Capture the cell that displays the provided text and extract its (x, y) central coordinate. 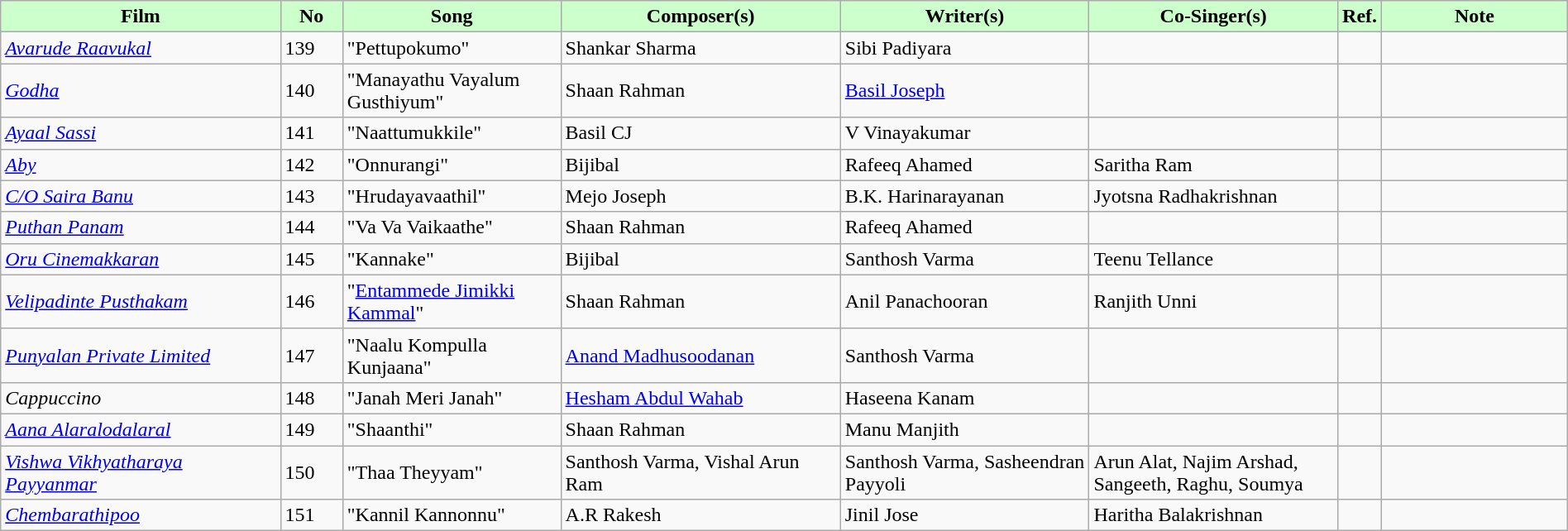
Cappuccino (141, 398)
Velipadinte Pusthakam (141, 301)
"Entammede Jimikki Kammal" (452, 301)
Jyotsna Radhakrishnan (1214, 196)
Shankar Sharma (700, 48)
Vishwa Vikhyatharaya Payyanmar (141, 471)
Song (452, 17)
Oru Cinemakkaran (141, 259)
148 (311, 398)
Basil CJ (700, 133)
Puthan Panam (141, 227)
C/O Saira Banu (141, 196)
"Naalu Kompulla Kunjaana" (452, 356)
Hesham Abdul Wahab (700, 398)
"Kannake" (452, 259)
140 (311, 91)
Ayaal Sassi (141, 133)
No (311, 17)
Godha (141, 91)
147 (311, 356)
Teenu Tellance (1214, 259)
Co-Singer(s) (1214, 17)
V Vinayakumar (964, 133)
"Onnurangi" (452, 165)
Anil Panachooran (964, 301)
Ranjith Unni (1214, 301)
Note (1475, 17)
Basil Joseph (964, 91)
150 (311, 471)
Saritha Ram (1214, 165)
"Naattumukkile" (452, 133)
Anand Madhusoodanan (700, 356)
Haritha Balakrishnan (1214, 515)
"Va Va Vaikaathe" (452, 227)
Punyalan Private Limited (141, 356)
"Pettupokumo" (452, 48)
139 (311, 48)
Haseena Kanam (964, 398)
144 (311, 227)
"Manayathu Vayalum Gusthiyum" (452, 91)
Santhosh Varma, Sasheendran Payyoli (964, 471)
Film (141, 17)
Chembarathipoo (141, 515)
Writer(s) (964, 17)
"Hrudayavaathil" (452, 196)
145 (311, 259)
"Shaanthi" (452, 429)
146 (311, 301)
A.R Rakesh (700, 515)
Santhosh Varma, Vishal Arun Ram (700, 471)
Composer(s) (700, 17)
Manu Manjith (964, 429)
Ref. (1360, 17)
149 (311, 429)
"Kannil Kannonnu" (452, 515)
B.K. Harinarayanan (964, 196)
141 (311, 133)
143 (311, 196)
Avarude Raavukal (141, 48)
Aby (141, 165)
151 (311, 515)
Arun Alat, Najim Arshad, Sangeeth, Raghu, Soumya (1214, 471)
Mejo Joseph (700, 196)
Jinil Jose (964, 515)
Sibi Padiyara (964, 48)
"Janah Meri Janah" (452, 398)
Aana Alaralodalaral (141, 429)
"Thaa Theyyam" (452, 471)
142 (311, 165)
